Determine the [x, y] coordinate at the center of the cell enclosing the given text.  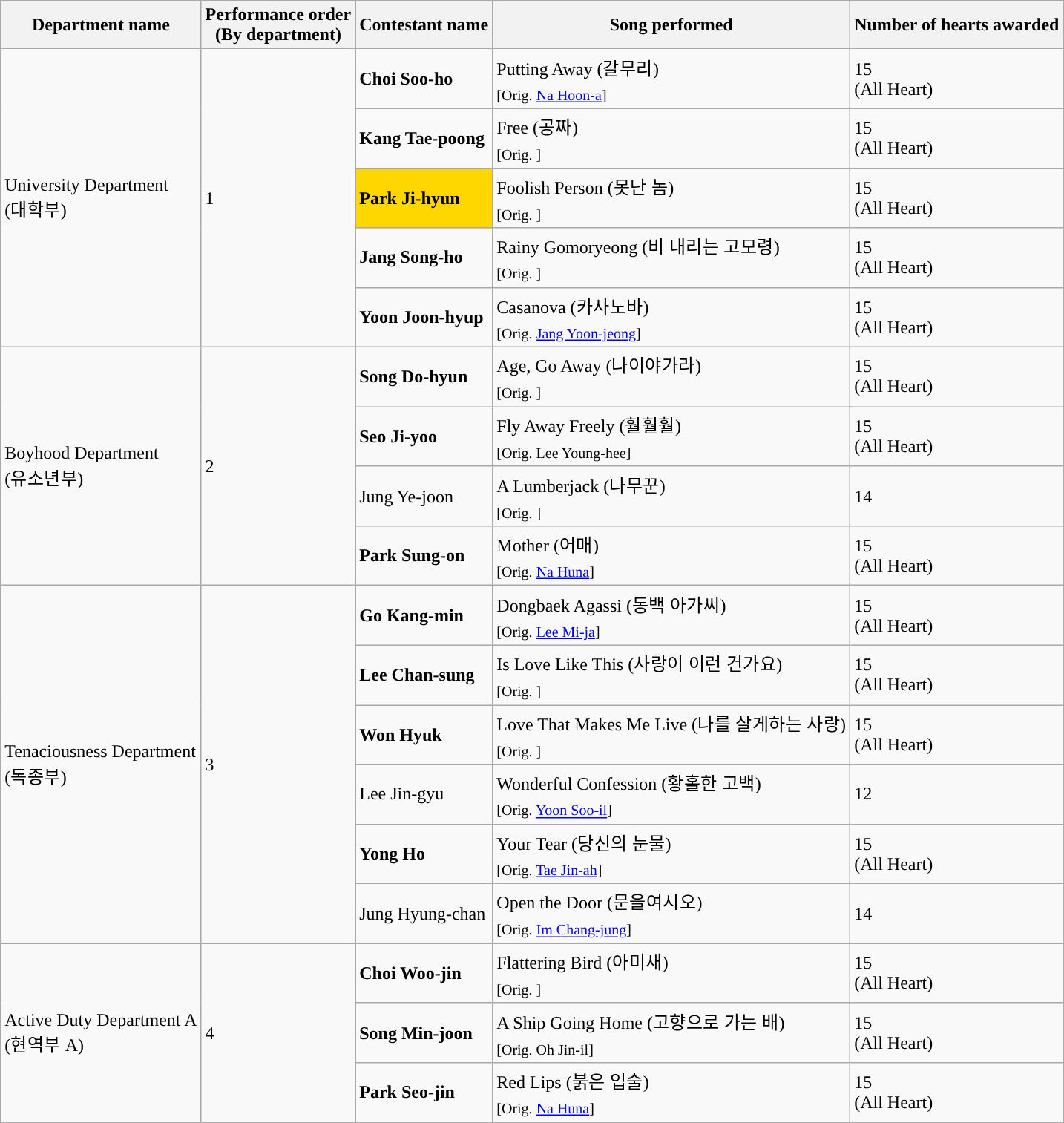
Won Hyuk [424, 735]
Song Do-hyun [424, 377]
Is Love Like This (사랑이 이런 건가요)[Orig. ] [671, 675]
Jang Song-ho [424, 258]
Seo Ji-yoo [424, 436]
Tenaciousness Department(독종부) [101, 765]
Department name [101, 25]
Lee Jin-gyu [424, 794]
Active Duty Department A(현역부 A) [101, 1033]
Song Min-joon [424, 1032]
Performance order(By department) [278, 25]
Choi Woo-jin [424, 973]
Mother (어매)[Orig. Na Huna] [671, 556]
Jung Hyung-chan [424, 914]
Song performed [671, 25]
Jung Ye-joon [424, 496]
Lee Chan-sung [424, 675]
Park Ji-hyun [424, 197]
A Lumberjack (나무꾼)[Orig. ] [671, 496]
Foolish Person (못난 놈)[Orig. ] [671, 197]
Your Tear (당신의 눈물)[Orig. Tae Jin-ah] [671, 854]
12 [957, 794]
A Ship Going Home (고향으로 가는 배)[Orig. Oh Jin-il] [671, 1032]
2 [278, 466]
Open the Door (문을여시오)[Orig. Im Chang-jung] [671, 914]
Contestant name [424, 25]
Casanova (카사노바)[Orig. Jang Yoon-jeong] [671, 317]
Rainy Gomoryeong (비 내리는 고모령)[Orig. ] [671, 258]
3 [278, 765]
Park Sung-on [424, 556]
Choi Soo-ho [424, 79]
Flattering Bird (아미새)[Orig. ] [671, 973]
Love That Makes Me Live (나를 살게하는 사랑)[Orig. ] [671, 735]
Dongbaek Agassi (동백 아가씨)[Orig. Lee Mi-ja] [671, 615]
Yoon Joon-hyup [424, 317]
Age, Go Away (나이야가라)[Orig. ] [671, 377]
Free (공짜)[Orig. ] [671, 138]
Park Seo-jin [424, 1093]
Fly Away Freely (훨훨훨)[Orig. Lee Young-hee] [671, 436]
Wonderful Confession (황홀한 고백)[Orig. Yoon Soo-il] [671, 794]
Putting Away (갈무리)[Orig. Na Hoon-a] [671, 79]
University Department(대학부) [101, 198]
4 [278, 1033]
Number of hearts awarded [957, 25]
Yong Ho [424, 854]
Kang Tae-poong [424, 138]
Boyhood Department(유소년부) [101, 466]
1 [278, 198]
Red Lips (붉은 입술)[Orig. Na Huna] [671, 1093]
Go Kang-min [424, 615]
